From the cell containing the given text, extract its center point as (x, y) coordinate. 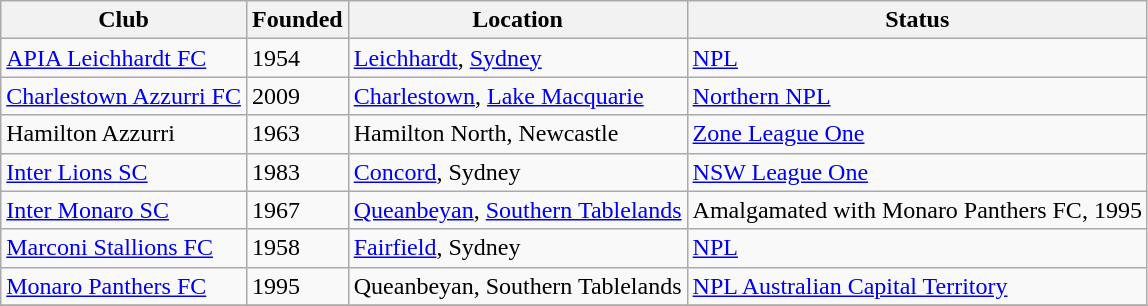
1958 (297, 248)
Inter Lions SC (124, 172)
Northern NPL (917, 96)
NSW League One (917, 172)
Concord, Sydney (518, 172)
Charlestown, Lake Macquarie (518, 96)
1963 (297, 134)
1995 (297, 286)
Status (917, 20)
Monaro Panthers FC (124, 286)
1983 (297, 172)
Inter Monaro SC (124, 210)
2009 (297, 96)
Hamilton Azzurri (124, 134)
Fairfield, Sydney (518, 248)
Charlestown Azzurri FC (124, 96)
NPL Australian Capital Territory (917, 286)
APIA Leichhardt FC (124, 58)
Hamilton North, Newcastle (518, 134)
Zone League One (917, 134)
Club (124, 20)
1954 (297, 58)
1967 (297, 210)
Location (518, 20)
Founded (297, 20)
Amalgamated with Monaro Panthers FC, 1995 (917, 210)
Marconi Stallions FC (124, 248)
Leichhardt, Sydney (518, 58)
